Return [x, y] of the center of cell containing provided text 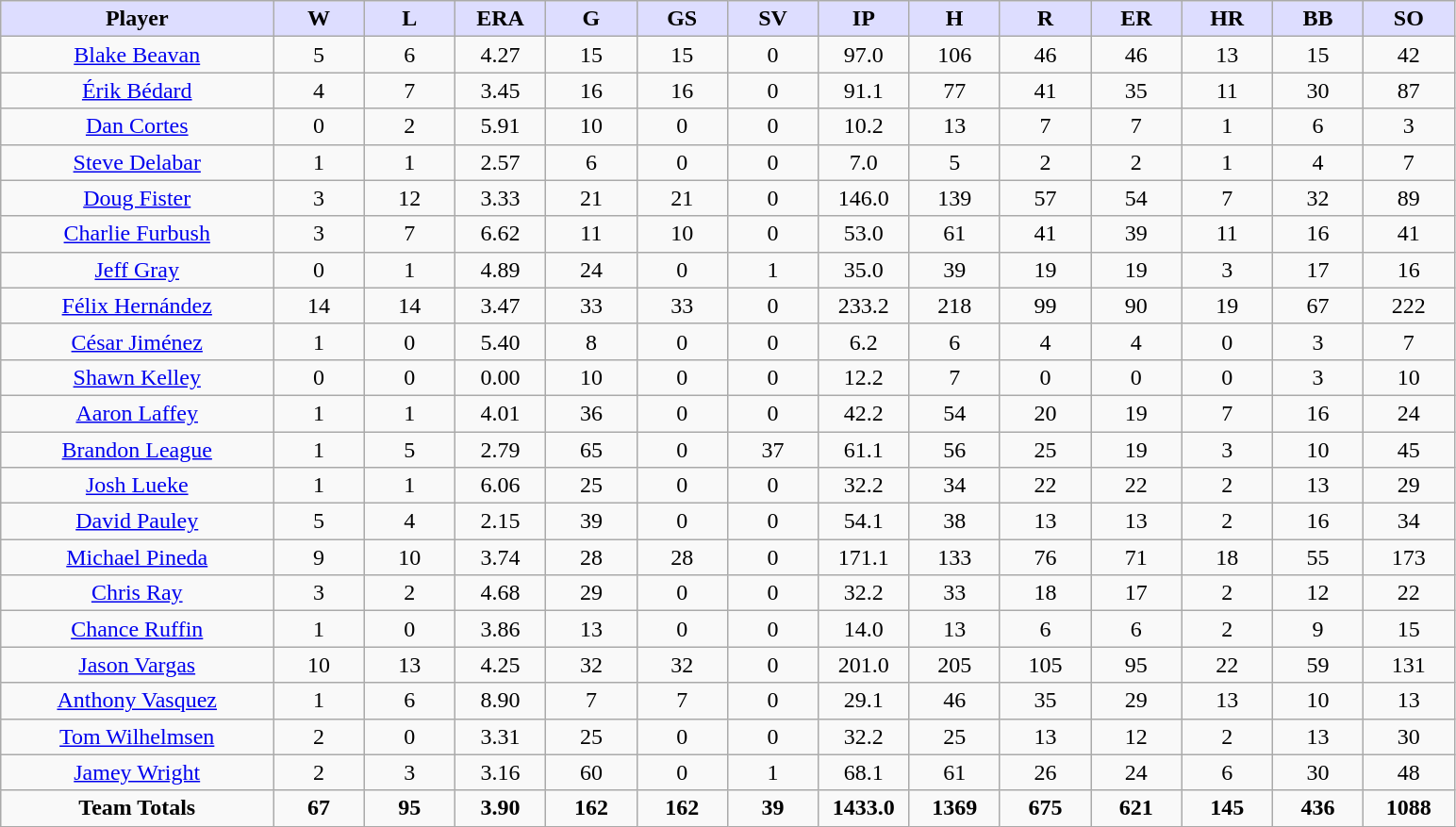
4.27 [500, 55]
2.15 [500, 521]
37 [772, 450]
45 [1409, 450]
675 [1045, 808]
2.79 [500, 450]
IP [864, 19]
4.25 [500, 665]
8 [591, 341]
68.1 [864, 772]
Charlie Furbush [138, 234]
35.0 [864, 270]
3.74 [500, 557]
77 [954, 91]
3.86 [500, 629]
26 [1045, 772]
97.0 [864, 55]
1433.0 [864, 808]
R [1045, 19]
106 [954, 55]
218 [954, 306]
55 [1317, 557]
1088 [1409, 808]
99 [1045, 306]
3.90 [500, 808]
Jamey Wright [138, 772]
139 [954, 198]
7.0 [864, 162]
42 [1409, 55]
54.1 [864, 521]
205 [954, 665]
HR [1227, 19]
91.1 [864, 91]
105 [1045, 665]
David Pauley [138, 521]
Jason Vargas [138, 665]
233.2 [864, 306]
4.68 [500, 593]
Team Totals [138, 808]
59 [1317, 665]
76 [1045, 557]
1369 [954, 808]
Blake Beavan [138, 55]
H [954, 19]
90 [1136, 306]
BB [1317, 19]
Josh Lueke [138, 486]
GS [682, 19]
173 [1409, 557]
Aaron Laffey [138, 413]
10.2 [864, 126]
Steve Delabar [138, 162]
Brandon League [138, 450]
3.31 [500, 736]
W [319, 19]
Player [138, 19]
71 [1136, 557]
29.1 [864, 701]
36 [591, 413]
5.40 [500, 341]
4.01 [500, 413]
61.1 [864, 450]
38 [954, 521]
87 [1409, 91]
42.2 [864, 413]
131 [1409, 665]
6.62 [500, 234]
201.0 [864, 665]
6.2 [864, 341]
20 [1045, 413]
Tom Wilhelmsen [138, 736]
3.47 [500, 306]
Chance Ruffin [138, 629]
48 [1409, 772]
2.57 [500, 162]
145 [1227, 808]
ER [1136, 19]
ERA [500, 19]
14.0 [864, 629]
65 [591, 450]
SO [1409, 19]
436 [1317, 808]
3.33 [500, 198]
57 [1045, 198]
0.00 [500, 377]
89 [1409, 198]
4.89 [500, 270]
Jeff Gray [138, 270]
621 [1136, 808]
Dan Cortes [138, 126]
L [409, 19]
222 [1409, 306]
Doug Fister [138, 198]
133 [954, 557]
G [591, 19]
Shawn Kelley [138, 377]
Chris Ray [138, 593]
3.45 [500, 91]
Érik Bédard [138, 91]
3.16 [500, 772]
Michael Pineda [138, 557]
Anthony Vasquez [138, 701]
60 [591, 772]
Félix Hernández [138, 306]
5.91 [500, 126]
6.06 [500, 486]
53.0 [864, 234]
César Jiménez [138, 341]
171.1 [864, 557]
56 [954, 450]
8.90 [500, 701]
SV [772, 19]
146.0 [864, 198]
12.2 [864, 377]
